Determine the (X, Y) coordinate at the center of the cell enclosing the given text.  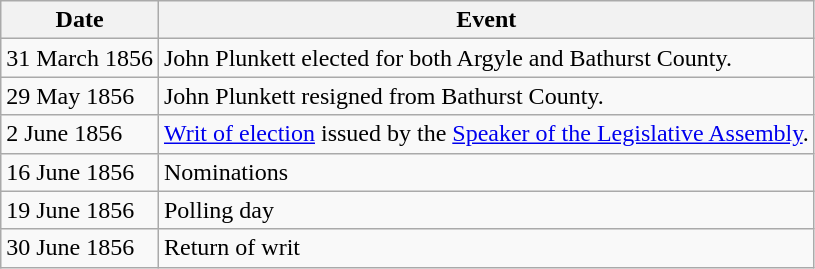
2 June 1856 (80, 134)
29 May 1856 (80, 96)
16 June 1856 (80, 172)
Writ of election issued by the Speaker of the Legislative Assembly. (486, 134)
31 March 1856 (80, 58)
30 June 1856 (80, 248)
Return of writ (486, 248)
John Plunkett resigned from Bathurst County. (486, 96)
Nominations (486, 172)
Event (486, 20)
19 June 1856 (80, 210)
Polling day (486, 210)
John Plunkett elected for both Argyle and Bathurst County. (486, 58)
Date (80, 20)
